Provide the [X, Y] coordinate of the cell's center where the given text is located.  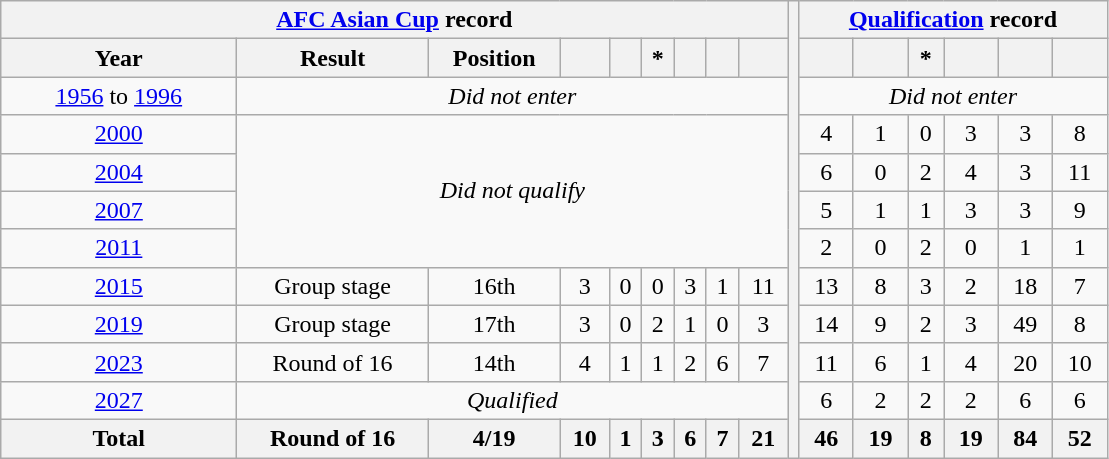
16th [494, 286]
14 [826, 324]
Qualified [512, 400]
13 [826, 286]
18 [1025, 286]
14th [494, 362]
17th [494, 324]
AFC Asian Cup record [394, 20]
2000 [119, 134]
49 [1025, 324]
Position [494, 58]
Qualification record [953, 20]
Result [333, 58]
2019 [119, 324]
2011 [119, 248]
21 [764, 438]
2004 [119, 172]
2007 [119, 210]
Year [119, 58]
20 [1025, 362]
2023 [119, 362]
4/19 [494, 438]
46 [826, 438]
52 [1080, 438]
84 [1025, 438]
Did not qualify [512, 191]
Total [119, 438]
2015 [119, 286]
5 [826, 210]
1956 to 1996 [119, 96]
2027 [119, 400]
